For the text-containing cell, return its midpoint in (X, Y) coordinate format. 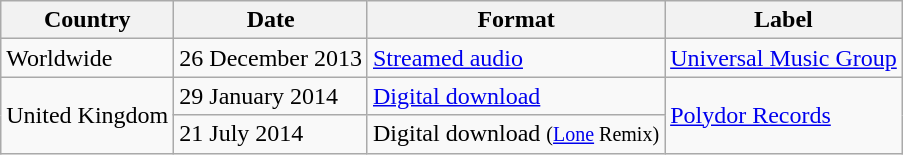
Digital download (516, 96)
Digital download (Lone Remix) (516, 134)
29 January 2014 (271, 96)
Format (516, 20)
21 July 2014 (271, 134)
Universal Music Group (784, 58)
Country (88, 20)
26 December 2013 (271, 58)
United Kingdom (88, 115)
Date (271, 20)
Polydor Records (784, 115)
Label (784, 20)
Worldwide (88, 58)
Streamed audio (516, 58)
